Determine the (x, y) coordinate at the center of the cell enclosing the given text.  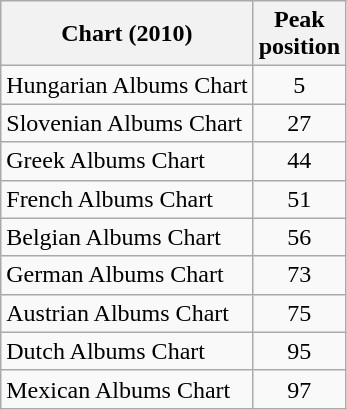
Mexican Albums Chart (127, 389)
27 (299, 123)
51 (299, 199)
French Albums Chart (127, 199)
56 (299, 237)
Hungarian Albums Chart (127, 85)
Belgian Albums Chart (127, 237)
Peakposition (299, 34)
Austrian Albums Chart (127, 313)
Dutch Albums Chart (127, 351)
Greek Albums Chart (127, 161)
German Albums Chart (127, 275)
5 (299, 85)
44 (299, 161)
Chart (2010) (127, 34)
Slovenian Albums Chart (127, 123)
95 (299, 351)
75 (299, 313)
73 (299, 275)
97 (299, 389)
